Scan for the cell matching the given text and deliver its (X, Y) coordinate at center. 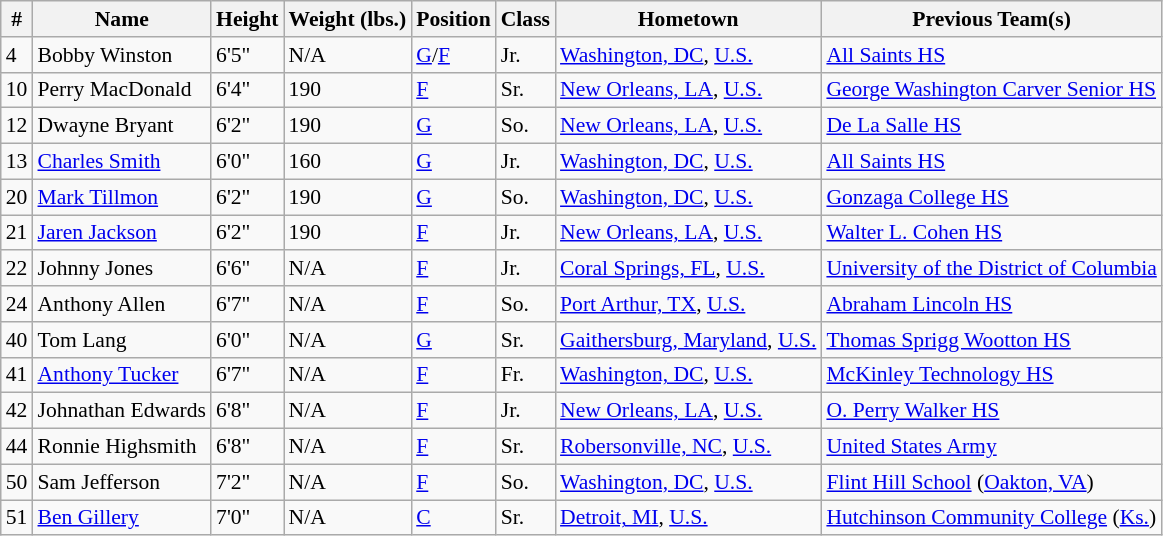
Thomas Sprigg Wootton HS (991, 340)
Gonzaga College HS (991, 197)
4 (17, 55)
Name (122, 19)
Dwayne Bryant (122, 126)
42 (17, 411)
Position (453, 19)
Ben Gillery (122, 518)
6'6" (247, 269)
Ronnie Highsmith (122, 447)
22 (17, 269)
21 (17, 233)
44 (17, 447)
Hutchinson Community College (Ks.) (991, 518)
Flint Hill School (Oakton, VA) (991, 482)
Mark Tillmon (122, 197)
Class (526, 19)
G/F (453, 55)
40 (17, 340)
George Washington Carver Senior HS (991, 90)
Sam Jefferson (122, 482)
Weight (lbs.) (348, 19)
7'2" (247, 482)
Perry MacDonald (122, 90)
Charles Smith (122, 162)
Abraham Lincoln HS (991, 304)
10 (17, 90)
Anthony Tucker (122, 375)
24 (17, 304)
Bobby Winston (122, 55)
20 (17, 197)
C (453, 518)
12 (17, 126)
Walter L. Cohen HS (991, 233)
41 (17, 375)
University of the District of Columbia (991, 269)
O. Perry Walker HS (991, 411)
51 (17, 518)
13 (17, 162)
6'4" (247, 90)
Height (247, 19)
Jaren Jackson (122, 233)
# (17, 19)
McKinley Technology HS (991, 375)
Robersonville, NC, U.S. (688, 447)
Gaithersburg, Maryland, U.S. (688, 340)
Detroit, MI, U.S. (688, 518)
Previous Team(s) (991, 19)
Fr. (526, 375)
160 (348, 162)
Coral Springs, FL, U.S. (688, 269)
50 (17, 482)
7'0" (247, 518)
Hometown (688, 19)
Tom Lang (122, 340)
Johnathan Edwards (122, 411)
Anthony Allen (122, 304)
Johnny Jones (122, 269)
United States Army (991, 447)
Port Arthur, TX, U.S. (688, 304)
6'5" (247, 55)
De La Salle HS (991, 126)
